For the text-containing cell, return its midpoint in (X, Y) coordinate format. 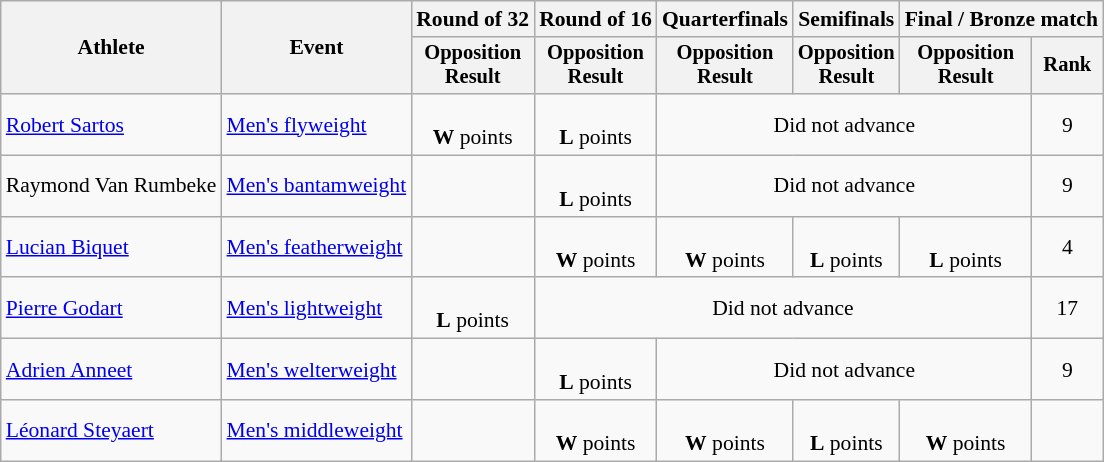
Men's middleweight (317, 430)
Semifinals (846, 19)
Men's bantamweight (317, 186)
Men's welterweight (317, 370)
Men's flyweight (317, 124)
Final / Bronze match (1002, 19)
4 (1068, 248)
Round of 16 (596, 19)
17 (1068, 308)
Athlete (112, 48)
Round of 32 (472, 19)
Men's lightweight (317, 308)
Raymond Van Rumbeke (112, 186)
Léonard Steyaert (112, 430)
Adrien Anneet (112, 370)
Rank (1068, 66)
Robert Sartos (112, 124)
Lucian Biquet (112, 248)
Quarterfinals (725, 19)
Pierre Godart (112, 308)
Event (317, 48)
Men's featherweight (317, 248)
